Provide the (x, y) coordinate of the cell's center where the given text is located.  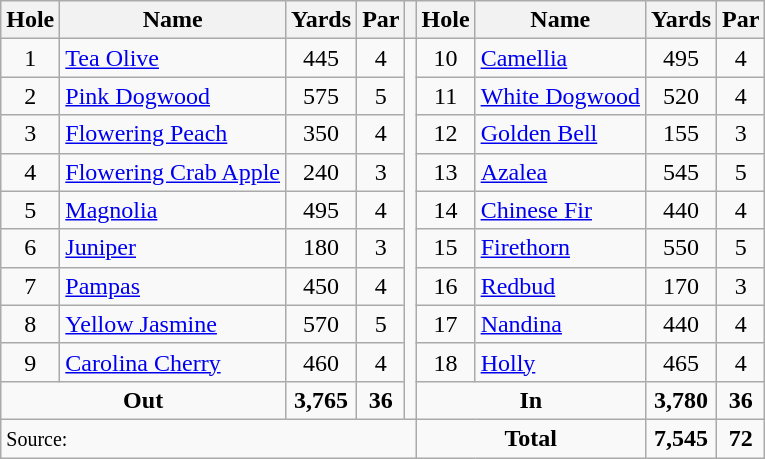
180 (322, 248)
Carolina Cherry (173, 362)
In (530, 400)
Tea Olive (173, 58)
545 (680, 172)
Flowering Crab Apple (173, 172)
Camellia (560, 58)
155 (680, 134)
18 (446, 362)
450 (322, 286)
445 (322, 58)
17 (446, 324)
Nandina (560, 324)
170 (680, 286)
Total (530, 438)
15 (446, 248)
240 (322, 172)
14 (446, 210)
Golden Bell (560, 134)
8 (30, 324)
Redbud (560, 286)
2 (30, 96)
3,765 (322, 400)
7 (30, 286)
13 (446, 172)
Yellow Jasmine (173, 324)
Holly (560, 362)
520 (680, 96)
Firethorn (560, 248)
Magnolia (173, 210)
10 (446, 58)
Source: (208, 438)
465 (680, 362)
Pampas (173, 286)
11 (446, 96)
1 (30, 58)
570 (322, 324)
9 (30, 362)
575 (322, 96)
16 (446, 286)
550 (680, 248)
Pink Dogwood (173, 96)
White Dogwood (560, 96)
Chinese Fir (560, 210)
12 (446, 134)
72 (741, 438)
7,545 (680, 438)
460 (322, 362)
Azalea (560, 172)
6 (30, 248)
350 (322, 134)
Out (144, 400)
Flowering Peach (173, 134)
3,780 (680, 400)
Juniper (173, 248)
